Scan for the cell matching the given text and deliver its (x, y) coordinate at center. 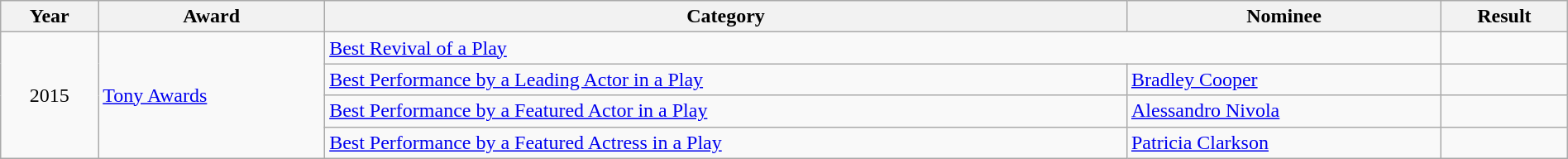
Alessandro Nivola (1284, 111)
Year (50, 17)
Result (1505, 17)
Best Performance by a Leading Actor in a Play (726, 79)
Bradley Cooper (1284, 79)
Best Performance by a Featured Actor in a Play (726, 111)
Best Performance by a Featured Actress in a Play (726, 142)
Category (726, 17)
Award (212, 17)
Tony Awards (212, 95)
Nominee (1284, 17)
Best Revival of a Play (883, 48)
Patricia Clarkson (1284, 142)
2015 (50, 95)
